Output the [X, Y] coordinate of the center of the cell containing the given text.  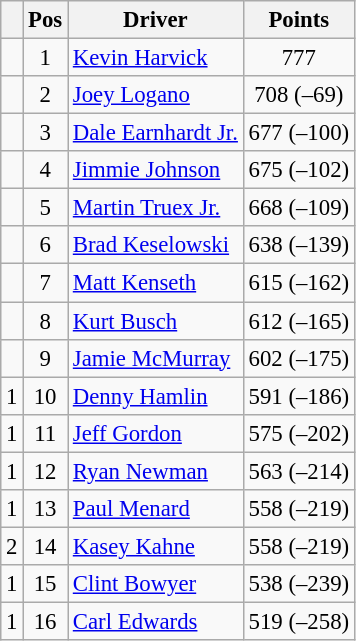
8 [46, 321]
Kevin Harvick [156, 58]
Matt Kenseth [156, 283]
Dale Earnhardt Jr. [156, 133]
10 [46, 396]
575 (–202) [298, 433]
Denny Hamlin [156, 396]
5 [46, 208]
4 [46, 170]
Brad Keselowski [156, 245]
Jimmie Johnson [156, 170]
12 [46, 471]
Joey Logano [156, 95]
Clint Bowyer [156, 584]
519 (–258) [298, 621]
777 [298, 58]
Ryan Newman [156, 471]
602 (–175) [298, 358]
6 [46, 245]
13 [46, 509]
Points [298, 20]
Driver [156, 20]
668 (–109) [298, 208]
Carl Edwards [156, 621]
708 (–69) [298, 95]
675 (–102) [298, 170]
Martin Truex Jr. [156, 208]
9 [46, 358]
563 (–214) [298, 471]
615 (–162) [298, 283]
15 [46, 584]
11 [46, 433]
612 (–165) [298, 321]
Jeff Gordon [156, 433]
Kasey Kahne [156, 546]
Paul Menard [156, 509]
16 [46, 621]
591 (–186) [298, 396]
538 (–239) [298, 584]
Jamie McMurray [156, 358]
638 (–139) [298, 245]
Pos [46, 20]
Kurt Busch [156, 321]
7 [46, 283]
677 (–100) [298, 133]
3 [46, 133]
14 [46, 546]
